Return (X, Y) of the center of cell containing provided text 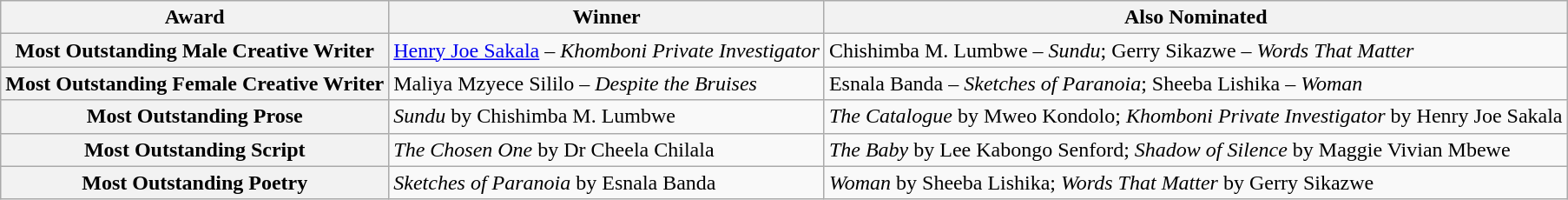
Winner (607, 17)
Henry Joe Sakala – Khomboni Private Investigator (607, 50)
Also Nominated (1196, 17)
The Chosen One by Dr Cheela Chilala (607, 150)
Most Outstanding Script (194, 150)
Most Outstanding Poetry (194, 183)
Most Outstanding Prose (194, 117)
Woman by Sheeba Lishika; Words That Matter by Gerry Sikazwe (1196, 183)
Award (194, 17)
Sundu by Chishimba M. Lumbwe (607, 117)
Most Outstanding Female Creative Writer (194, 83)
The Catalogue by Mweo Kondolo; Khomboni Private Investigator by Henry Joe Sakala (1196, 117)
The Baby by Lee Kabongo Senford; Shadow of Silence by Maggie Vivian Mbewe (1196, 150)
Chishimba M. Lumbwe – Sundu; Gerry Sikazwe – Words That Matter (1196, 50)
Sketches of Paranoia by Esnala Banda (607, 183)
Maliya Mzyece Sililo – Despite the Bruises (607, 83)
Esnala Banda – Sketches of Paranoia; Sheeba Lishika – Woman (1196, 83)
Most Outstanding Male Creative Writer (194, 50)
